Provide the [X, Y] coordinate of the cell's center where the given text is located.  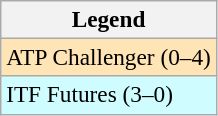
ATP Challenger (0–4) [108, 57]
ITF Futures (3–0) [108, 95]
Legend [108, 19]
